From the cell containing the given text, extract its center point as (x, y) coordinate. 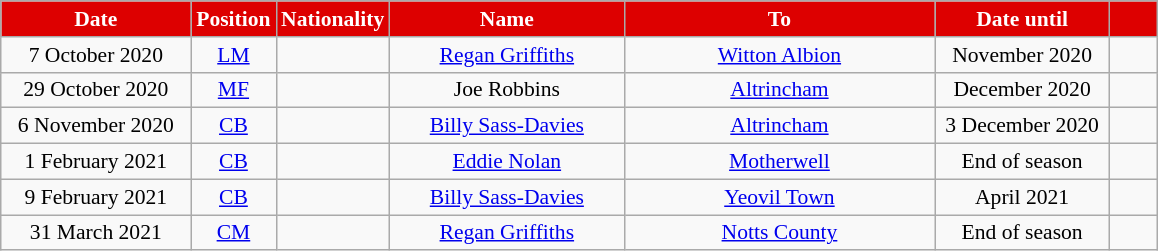
Joe Robbins (506, 90)
Nationality (332, 19)
31 March 2021 (96, 233)
7 October 2020 (96, 55)
Notts County (779, 233)
Name (506, 19)
Date (96, 19)
6 November 2020 (96, 126)
Date until (1022, 19)
December 2020 (1022, 90)
Eddie Nolan (506, 162)
29 October 2020 (96, 90)
Yeovil Town (779, 197)
LM (234, 55)
MF (234, 90)
CM (234, 233)
Position (234, 19)
3 December 2020 (1022, 126)
April 2021 (1022, 197)
9 February 2021 (96, 197)
Witton Albion (779, 55)
Motherwell (779, 162)
1 February 2021 (96, 162)
November 2020 (1022, 55)
To (779, 19)
